Locate the cell with the specified text and output its (X, Y) center coordinate. 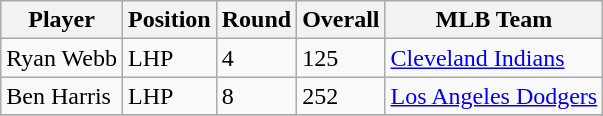
Player (62, 20)
252 (341, 96)
Ryan Webb (62, 58)
Round (256, 20)
Position (169, 20)
Ben Harris (62, 96)
8 (256, 96)
Overall (341, 20)
Los Angeles Dodgers (494, 96)
Cleveland Indians (494, 58)
4 (256, 58)
MLB Team (494, 20)
125 (341, 58)
